For the text-containing cell, return its midpoint in (X, Y) coordinate format. 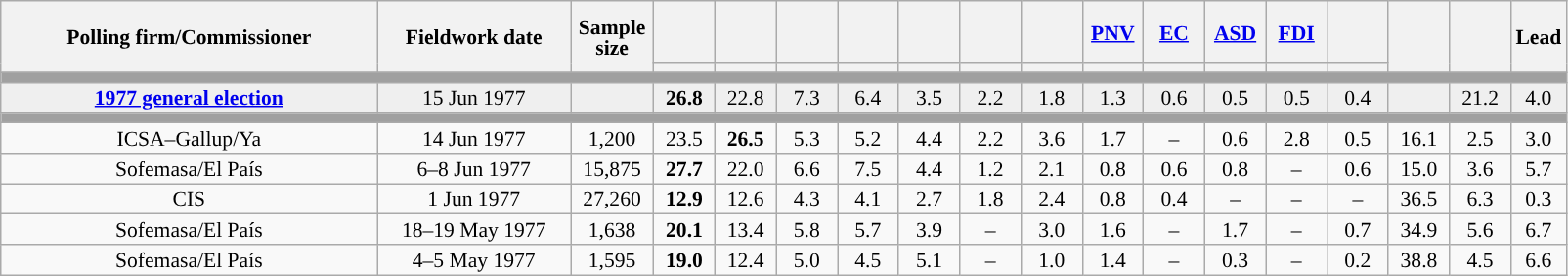
15 Jun 1977 (474, 98)
27,260 (612, 200)
15,875 (612, 168)
14 Jun 1977 (474, 139)
5.6 (1480, 229)
6–8 Jun 1977 (474, 168)
6.3 (1480, 200)
EC (1175, 31)
1.3 (1112, 98)
16.1 (1419, 139)
0.7 (1359, 229)
21.2 (1480, 98)
27.7 (684, 168)
CIS (190, 200)
ASD (1236, 31)
7.5 (868, 168)
12.6 (745, 200)
2.1 (1052, 168)
3.5 (929, 98)
1,595 (612, 260)
4–5 May 1977 (474, 260)
1.6 (1112, 229)
6.4 (868, 98)
5.1 (929, 260)
22.0 (745, 168)
2.5 (1480, 139)
3.9 (929, 229)
5.8 (807, 229)
5.3 (807, 139)
Sample size (612, 37)
1,638 (612, 229)
4.3 (807, 200)
0.2 (1359, 260)
23.5 (684, 139)
Polling firm/Commissioner (190, 37)
1.2 (991, 168)
36.5 (1419, 200)
Fieldwork date (474, 37)
12.4 (745, 260)
Lead (1539, 37)
19.0 (684, 260)
1 Jun 1977 (474, 200)
1977 general election (190, 98)
20.1 (684, 229)
13.4 (745, 229)
5.0 (807, 260)
2.7 (929, 200)
26.8 (684, 98)
PNV (1112, 31)
1.4 (1112, 260)
38.8 (1419, 260)
7.3 (807, 98)
1.0 (1052, 260)
4.0 (1539, 98)
34.9 (1419, 229)
4.1 (868, 200)
5.2 (868, 139)
2.4 (1052, 200)
26.5 (745, 139)
FDI (1296, 31)
15.0 (1419, 168)
2.8 (1296, 139)
1,200 (612, 139)
12.9 (684, 200)
22.8 (745, 98)
6.7 (1539, 229)
18–19 May 1977 (474, 229)
ICSA–Gallup/Ya (190, 139)
